Detect which cell encompasses the target text, then output its (X, Y) center coordinate. 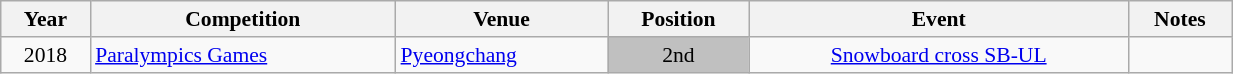
Event (938, 19)
Position (679, 19)
Notes (1180, 19)
Year (46, 19)
Pyeongchang (502, 55)
Competition (242, 19)
Snowboard cross SB-UL (938, 55)
Venue (502, 19)
2018 (46, 55)
Paralympics Games (242, 55)
2nd (679, 55)
